Pinpoint the cell where the given text exists, returning its (x, y) midpoint coordinate. 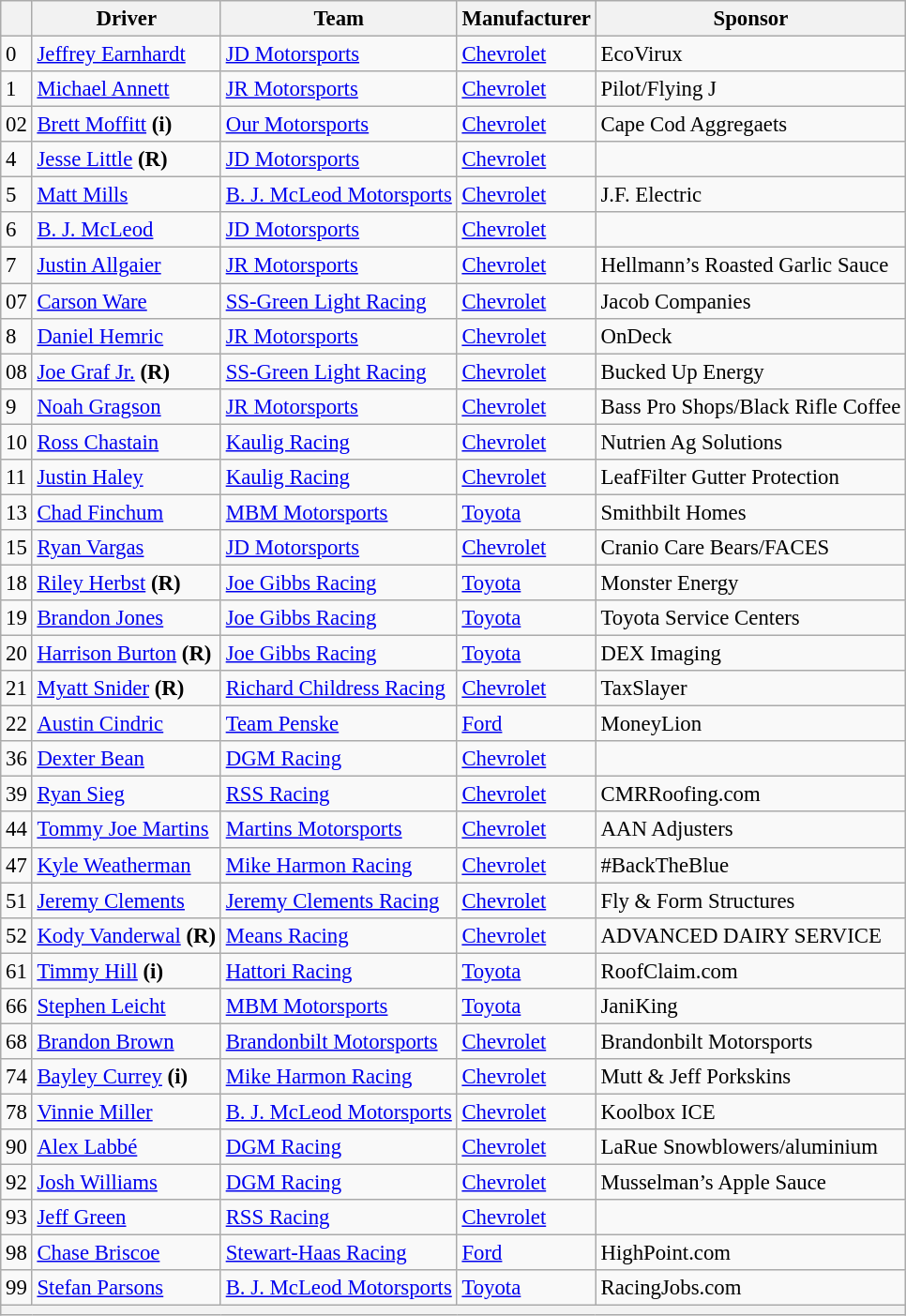
Driver (126, 19)
Noah Gragson (126, 406)
Ross Chastain (126, 442)
11 (17, 477)
B. J. McLeod (126, 230)
Harrison Burton (R) (126, 654)
90 (17, 1147)
Chase Briscoe (126, 1253)
J.F. Electric (750, 195)
Riley Herbst (R) (126, 582)
68 (17, 1041)
4 (17, 159)
Vinnie Miller (126, 1112)
93 (17, 1218)
18 (17, 582)
Means Racing (339, 935)
51 (17, 900)
LeafFilter Gutter Protection (750, 477)
Sponsor (750, 19)
5 (17, 195)
OnDeck (750, 336)
Tommy Joe Martins (126, 830)
Jeffrey Earnhardt (126, 54)
Musselman’s Apple Sauce (750, 1183)
8 (17, 336)
78 (17, 1112)
Fly & Form Structures (750, 900)
Cape Cod Aggregaets (750, 125)
99 (17, 1288)
Timmy Hill (i) (126, 971)
47 (17, 865)
6 (17, 230)
52 (17, 935)
21 (17, 688)
Justin Allgaier (126, 265)
Team (339, 19)
EcoVirux (750, 54)
Kody Vanderwal (R) (126, 935)
TaxSlayer (750, 688)
66 (17, 1006)
Richard Childress Racing (339, 688)
Myatt Snider (R) (126, 688)
MoneyLion (750, 724)
Martins Motorsports (339, 830)
Dexter Bean (126, 759)
Hellmann’s Roasted Garlic Sauce (750, 265)
98 (17, 1253)
Mutt & Jeff Porkskins (750, 1077)
Alex Labbé (126, 1147)
Ryan Sieg (126, 794)
13 (17, 512)
RoofClaim.com (750, 971)
39 (17, 794)
CMRRoofing.com (750, 794)
Bucked Up Energy (750, 371)
Jeremy Clements (126, 900)
RacingJobs.com (750, 1288)
AAN Adjusters (750, 830)
Jeremy Clements Racing (339, 900)
Matt Mills (126, 195)
JaniKing (750, 1006)
Manufacturer (526, 19)
Jacob Companies (750, 301)
9 (17, 406)
Brandon Brown (126, 1041)
Nutrien Ag Solutions (750, 442)
Brandon Jones (126, 618)
Austin Cindric (126, 724)
Smithbilt Homes (750, 512)
Bass Pro Shops/Black Rifle Coffee (750, 406)
Our Motorsports (339, 125)
Hattori Racing (339, 971)
Monster Energy (750, 582)
Ryan Vargas (126, 548)
0 (17, 54)
15 (17, 548)
Team Penske (339, 724)
Bayley Currey (i) (126, 1077)
Jeff Green (126, 1218)
Joe Graf Jr. (R) (126, 371)
61 (17, 971)
Stephen Leicht (126, 1006)
7 (17, 265)
Chad Finchum (126, 512)
Stefan Parsons (126, 1288)
Koolbox ICE (750, 1112)
Justin Haley (126, 477)
DEX Imaging (750, 654)
HighPoint.com (750, 1253)
Cranio Care Bears/FACES (750, 548)
1 (17, 89)
07 (17, 301)
Stewart-Haas Racing (339, 1253)
Josh Williams (126, 1183)
22 (17, 724)
Jesse Little (R) (126, 159)
Daniel Hemric (126, 336)
Pilot/Flying J (750, 89)
36 (17, 759)
08 (17, 371)
20 (17, 654)
02 (17, 125)
10 (17, 442)
Toyota Service Centers (750, 618)
Brett Moffitt (i) (126, 125)
Kyle Weatherman (126, 865)
44 (17, 830)
92 (17, 1183)
#BackTheBlue (750, 865)
Michael Annett (126, 89)
LaRue Snowblowers/aluminium (750, 1147)
ADVANCED DAIRY SERVICE (750, 935)
Carson Ware (126, 301)
19 (17, 618)
74 (17, 1077)
